Output the [X, Y] coordinate of the center of the cell containing the given text.  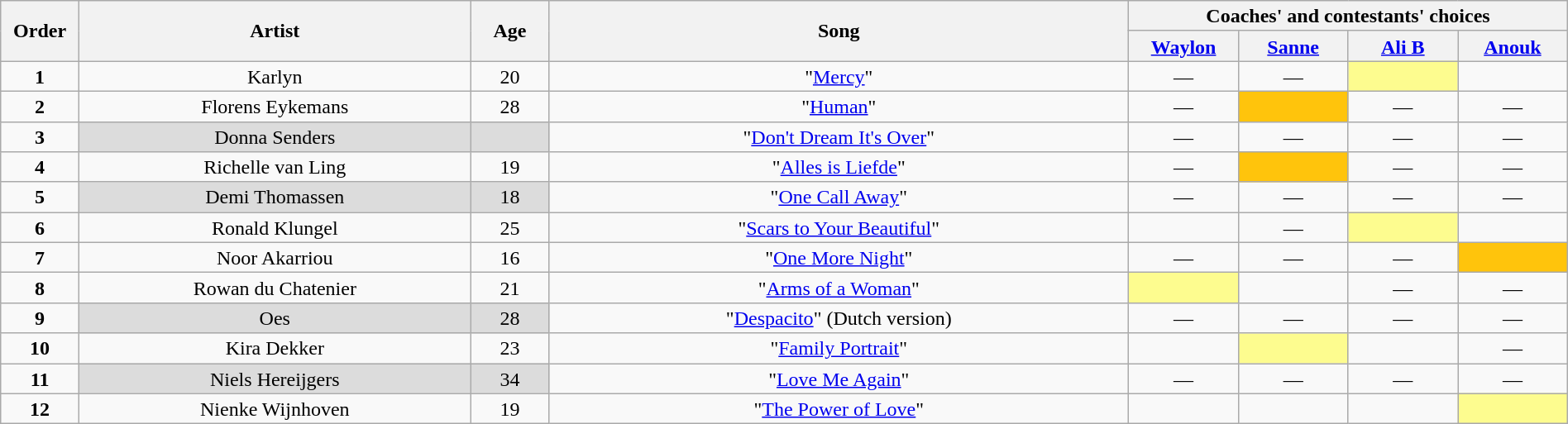
5 [40, 197]
"Love Me Again" [839, 379]
Artist [275, 31]
25 [509, 228]
Demi Thomassen [275, 197]
Anouk [1513, 46]
Niels Hereijgers [275, 379]
"One Call Away" [839, 197]
12 [40, 408]
8 [40, 288]
"Alles is Liefde" [839, 167]
9 [40, 317]
"Don't Dream It's Over" [839, 137]
Ali B [1403, 46]
Rowan du Chatenier [275, 288]
7 [40, 258]
3 [40, 137]
4 [40, 167]
Coaches' and contestants' choices [1348, 17]
Ronald Klungel [275, 228]
Waylon [1184, 46]
"The Power of Love" [839, 408]
"Scars to Your Beautiful" [839, 228]
Nienke Wijnhoven [275, 408]
"Human" [839, 106]
"Despacito" (Dutch version) [839, 317]
23 [509, 349]
34 [509, 379]
Karlyn [275, 76]
Order [40, 31]
2 [40, 106]
10 [40, 349]
Age [509, 31]
Donna Senders [275, 137]
Sanne [1293, 46]
1 [40, 76]
Oes [275, 317]
"One More Night" [839, 258]
Noor Akarriou [275, 258]
11 [40, 379]
Richelle van Ling [275, 167]
21 [509, 288]
"Mercy" [839, 76]
Song [839, 31]
20 [509, 76]
18 [509, 197]
16 [509, 258]
6 [40, 228]
Florens Eykemans [275, 106]
Kira Dekker [275, 349]
"Arms of a Woman" [839, 288]
"Family Portrait" [839, 349]
